Return (x, y) of the center of cell containing provided text 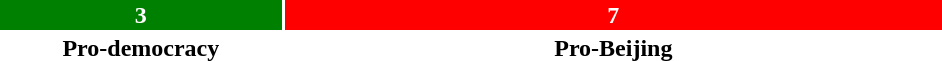
3 (141, 15)
7 (614, 15)
